Return the (x, y) coordinate for the center point of the cell that contains the specified text.  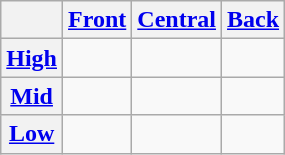
Mid (32, 96)
Low (32, 134)
Back (254, 20)
High (32, 58)
Central (177, 20)
Front (98, 20)
